Output the [X, Y] coordinate of the center of the cell containing the given text.  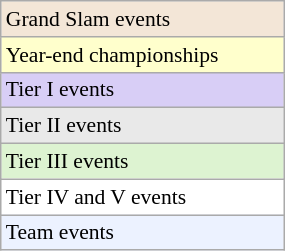
Tier II events [142, 126]
Tier III events [142, 162]
Grand Slam events [142, 19]
Team events [142, 233]
Tier IV and V events [142, 197]
Year-end championships [142, 55]
Tier I events [142, 90]
